Identify which cell holds the provided text, then report its (x, y) central coordinate. 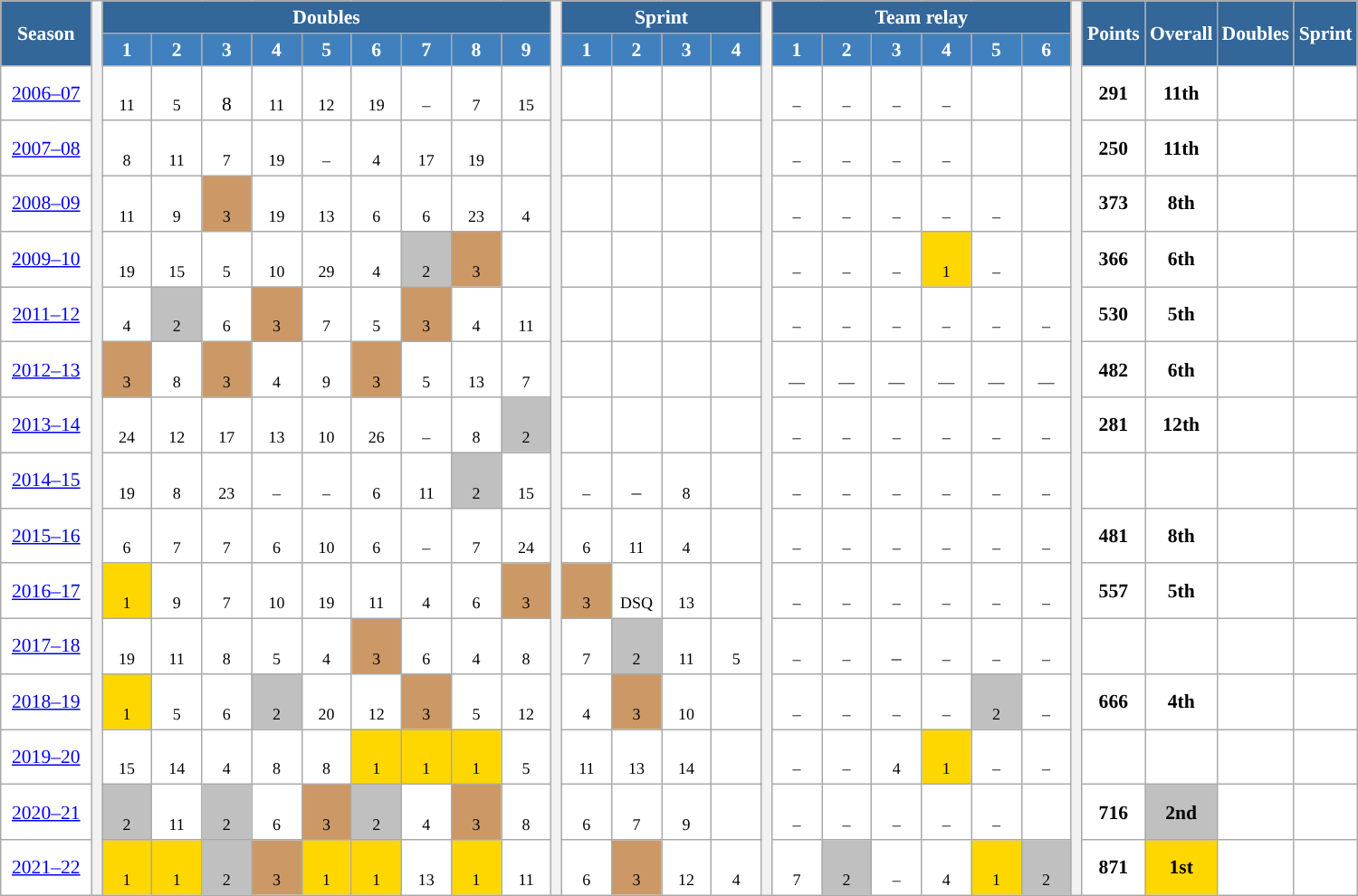
12th (1181, 425)
666 (1114, 702)
2021–22 (46, 867)
20 (326, 702)
557 (1114, 592)
Season (46, 33)
871 (1114, 867)
2015–16 (46, 536)
4th (1181, 702)
2012–13 (46, 369)
Team relay (922, 17)
2011–12 (46, 315)
2017–18 (46, 646)
2014–15 (46, 480)
716 (1114, 813)
2020–21 (46, 813)
Points (1114, 33)
Overall (1181, 33)
366 (1114, 259)
2nd (1181, 813)
281 (1114, 425)
530 (1114, 315)
26 (377, 425)
2018–19 (46, 702)
2006–07 (46, 92)
481 (1114, 536)
29 (326, 259)
373 (1114, 205)
DSQ (636, 592)
2007–08 (46, 148)
482 (1114, 369)
2013–14 (46, 425)
1st (1181, 867)
2016–17 (46, 592)
250 (1114, 148)
2009–10 (46, 259)
2019–20 (46, 757)
291 (1114, 92)
2008–09 (46, 205)
